Scan for the cell matching the given text and deliver its [X, Y] coordinate at center. 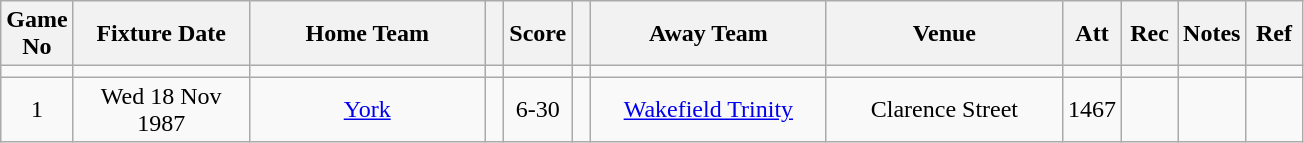
Notes [1212, 34]
Home Team [367, 34]
Clarence Street [944, 110]
Att [1092, 34]
Game No [37, 34]
Score [538, 34]
York [367, 110]
1467 [1092, 110]
Venue [944, 34]
Rec [1150, 34]
Wakefield Trinity [708, 110]
Wed 18 Nov 1987 [161, 110]
Ref [1274, 34]
6-30 [538, 110]
Fixture Date [161, 34]
Away Team [708, 34]
1 [37, 110]
